Pinpoint the cell where the given text exists, returning its [X, Y] midpoint coordinate. 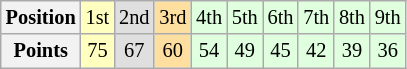
6th [281, 17]
2nd [134, 17]
36 [388, 51]
54 [209, 51]
67 [134, 51]
42 [316, 51]
7th [316, 17]
Position [41, 17]
49 [245, 51]
5th [245, 17]
8th [352, 17]
1st [98, 17]
45 [281, 51]
75 [98, 51]
39 [352, 51]
3rd [172, 17]
Points [41, 51]
9th [388, 17]
4th [209, 17]
60 [172, 51]
